For the text-containing cell, return its midpoint in (X, Y) coordinate format. 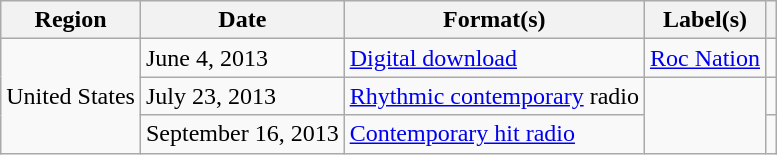
Date (242, 20)
Contemporary hit radio (494, 134)
Region (71, 20)
Digital download (494, 58)
June 4, 2013 (242, 58)
United States (71, 96)
September 16, 2013 (242, 134)
Rhythmic contemporary radio (494, 96)
July 23, 2013 (242, 96)
Label(s) (704, 20)
Roc Nation (704, 58)
Format(s) (494, 20)
